Extract the (X, Y) coordinate from the center of the cell holding the provided text.  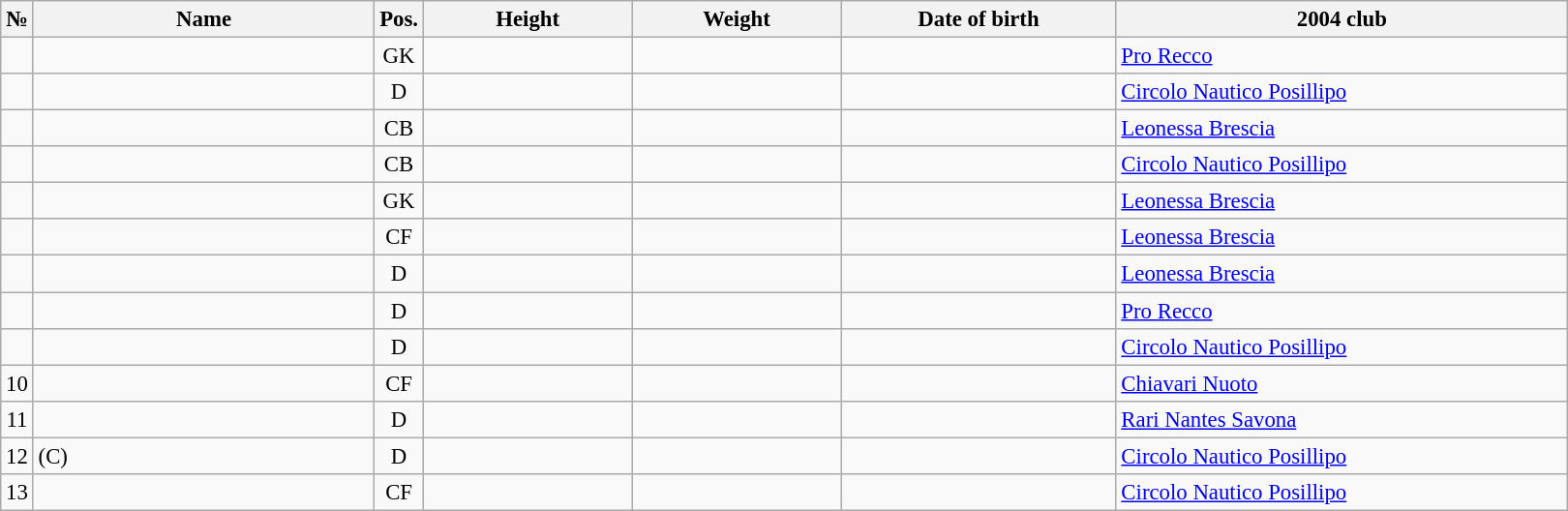
13 (17, 493)
(C) (203, 456)
2004 club (1342, 19)
Rari Nantes Savona (1342, 419)
10 (17, 383)
11 (17, 419)
Height (528, 19)
№ (17, 19)
Pos. (399, 19)
Name (203, 19)
Weight (737, 19)
Date of birth (979, 19)
Chiavari Nuoto (1342, 383)
12 (17, 456)
